Return [x, y] of the center of cell containing provided text 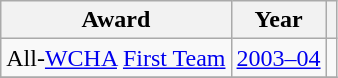
Award [116, 20]
Year [278, 20]
All-WCHA First Team [116, 58]
2003–04 [278, 58]
